Pinpoint the cell where the given text exists, returning its [x, y] midpoint coordinate. 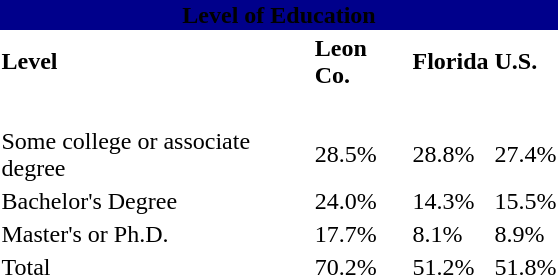
U.S. [526, 62]
28.5% [360, 154]
15.5% [526, 201]
Leon Co. [360, 62]
Level of Education [279, 15]
14.3% [450, 201]
Bachelor's Degree [155, 201]
17.7% [360, 234]
Florida [450, 62]
Master's or Ph.D. [155, 234]
28.8% [450, 154]
27.4% [526, 154]
Some college or associate degree [155, 154]
8.1% [450, 234]
24.0% [360, 201]
Level [155, 62]
8.9% [526, 234]
